Detect which cell encompasses the target text, then output its (x, y) center coordinate. 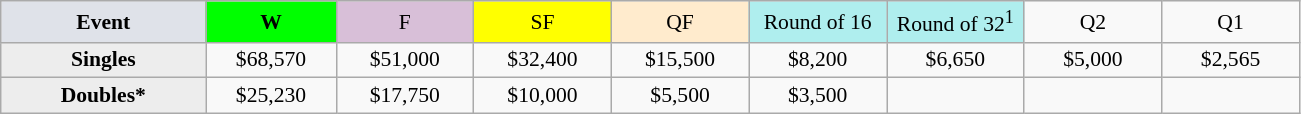
F (405, 22)
$5,000 (1093, 60)
$6,650 (955, 60)
$17,750 (405, 96)
$3,500 (818, 96)
SF (543, 22)
$2,565 (1231, 60)
Q2 (1093, 22)
$10,000 (543, 96)
Singles (104, 60)
$68,570 (271, 60)
Round of 16 (818, 22)
W (271, 22)
$8,200 (818, 60)
$25,230 (271, 96)
$32,400 (543, 60)
Q1 (1231, 22)
Doubles* (104, 96)
Round of 321 (955, 22)
Event (104, 22)
$15,500 (680, 60)
$5,500 (680, 96)
QF (680, 22)
$51,000 (405, 60)
